Locate the cell with the specified text and output its [x, y] center coordinate. 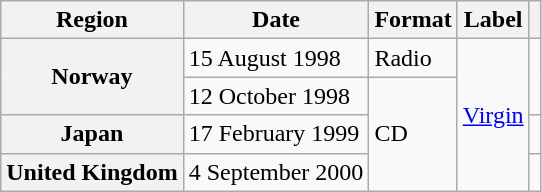
Date [276, 20]
Label [493, 20]
Norway [92, 77]
Format [413, 20]
Virgin [493, 115]
4 September 2000 [276, 172]
17 February 1999 [276, 134]
12 October 1998 [276, 96]
Japan [92, 134]
Region [92, 20]
United Kingdom [92, 172]
15 August 1998 [276, 58]
Radio [413, 58]
CD [413, 134]
